Detect which cell encompasses the target text, then output its (X, Y) center coordinate. 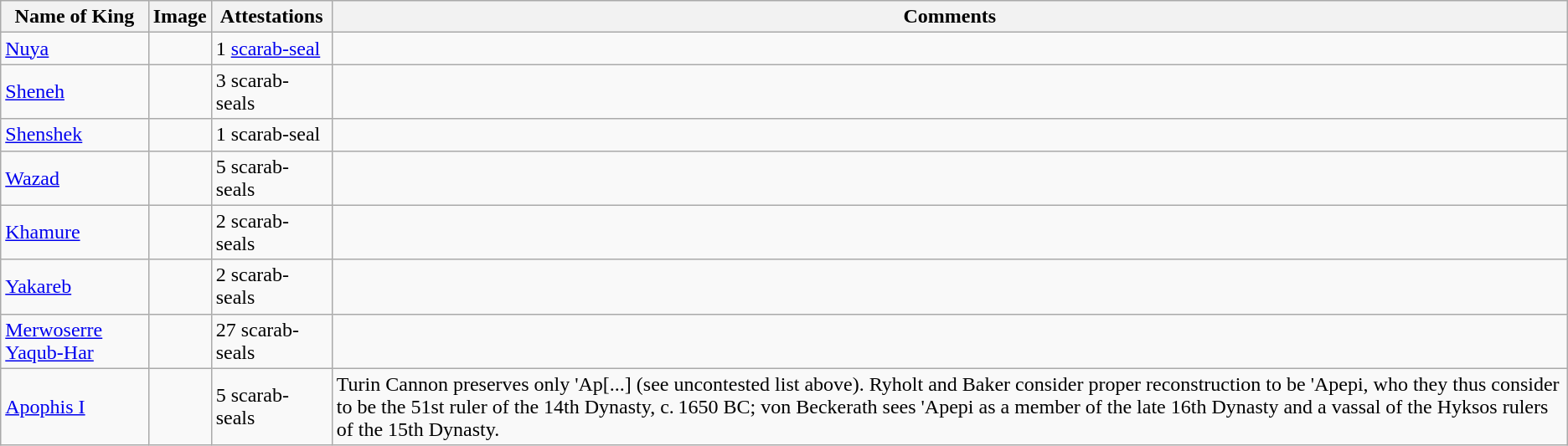
Nuya (75, 49)
Khamure (75, 233)
Comments (950, 17)
Yakareb (75, 286)
Shenshek (75, 135)
Sheneh (75, 92)
Attestations (271, 17)
3 scarab-seals (271, 92)
27 scarab-seals (271, 341)
Name of King (75, 17)
Wazad (75, 177)
Apophis I (75, 407)
Image (179, 17)
Merwoserre Yaqub-Har (75, 341)
